Return the [X, Y] coordinate for the center point of the cell that contains the specified text.  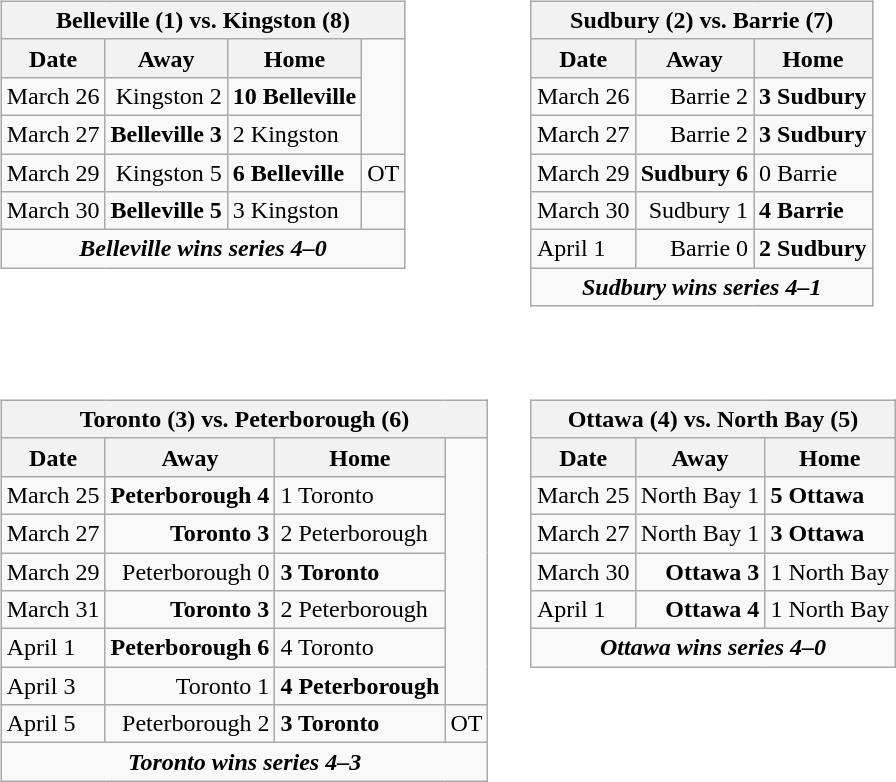
Belleville 5 [166, 211]
Toronto (3) vs. Peterborough (6) [244, 419]
Sudbury 6 [694, 173]
3 Kingston [294, 211]
Kingston 2 [166, 96]
Toronto 1 [190, 686]
March 31 [53, 610]
Peterborough 2 [190, 724]
3 Ottawa [830, 533]
2 Sudbury [813, 249]
1 Toronto [360, 495]
Belleville (1) vs. Kingston (8) [203, 20]
Kingston 5 [166, 173]
Belleville wins series 4–0 [203, 249]
Peterborough 4 [190, 495]
4 Toronto [360, 648]
10 Belleville [294, 96]
Sudbury (2) vs. Barrie (7) [702, 20]
Ottawa wins series 4–0 [712, 648]
Belleville 3 [166, 134]
6 Belleville [294, 173]
April 3 [53, 686]
April 5 [53, 724]
5 Ottawa [830, 495]
4 Peterborough [360, 686]
Sudbury wins series 4–1 [702, 287]
Ottawa (4) vs. North Bay (5) [712, 419]
Toronto wins series 4–3 [244, 762]
Ottawa 3 [700, 571]
Ottawa 4 [700, 610]
Peterborough 0 [190, 571]
2 Kingston [294, 134]
Sudbury 1 [694, 211]
0 Barrie [813, 173]
Barrie 0 [694, 249]
Peterborough 6 [190, 648]
4 Barrie [813, 211]
